From the cell containing the given text, extract its center point as (x, y) coordinate. 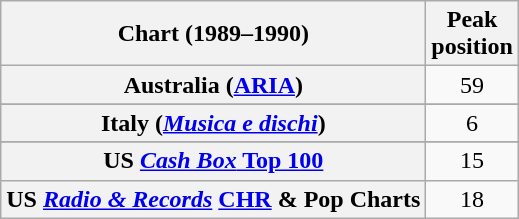
Australia (ARIA) (214, 85)
15 (472, 161)
Chart (1989–1990) (214, 34)
6 (472, 123)
US Cash Box Top 100 (214, 161)
18 (472, 199)
Peakposition (472, 34)
Italy (Musica e dischi) (214, 123)
59 (472, 85)
US Radio & Records CHR & Pop Charts (214, 199)
